Capture the cell that displays the provided text and extract its [X, Y] central coordinate. 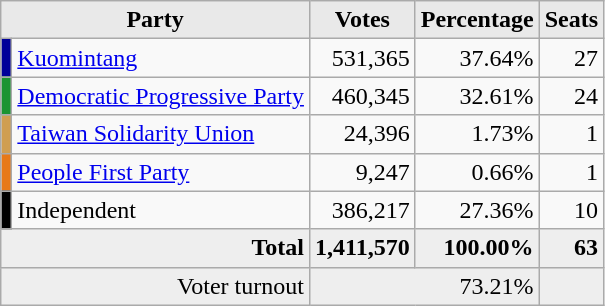
Democratic Progressive Party [161, 96]
1.73% [477, 134]
Voter turnout [156, 286]
Kuomintang [161, 58]
0.66% [477, 172]
63 [571, 248]
Votes [362, 20]
32.61% [477, 96]
37.64% [477, 58]
24,396 [362, 134]
Party [156, 20]
531,365 [362, 58]
10 [571, 210]
460,345 [362, 96]
Seats [571, 20]
1,411,570 [362, 248]
100.00% [477, 248]
Percentage [477, 20]
73.21% [424, 286]
People First Party [161, 172]
386,217 [362, 210]
Taiwan Solidarity Union [161, 134]
Independent [161, 210]
Total [156, 248]
27 [571, 58]
27.36% [477, 210]
9,247 [362, 172]
24 [571, 96]
